Detect which cell encompasses the target text, then output its [x, y] center coordinate. 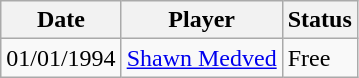
Status [320, 20]
Player [202, 20]
01/01/1994 [61, 58]
Free [320, 58]
Shawn Medved [202, 58]
Date [61, 20]
